Return the (x, y) coordinate for the center point of the cell that contains the specified text.  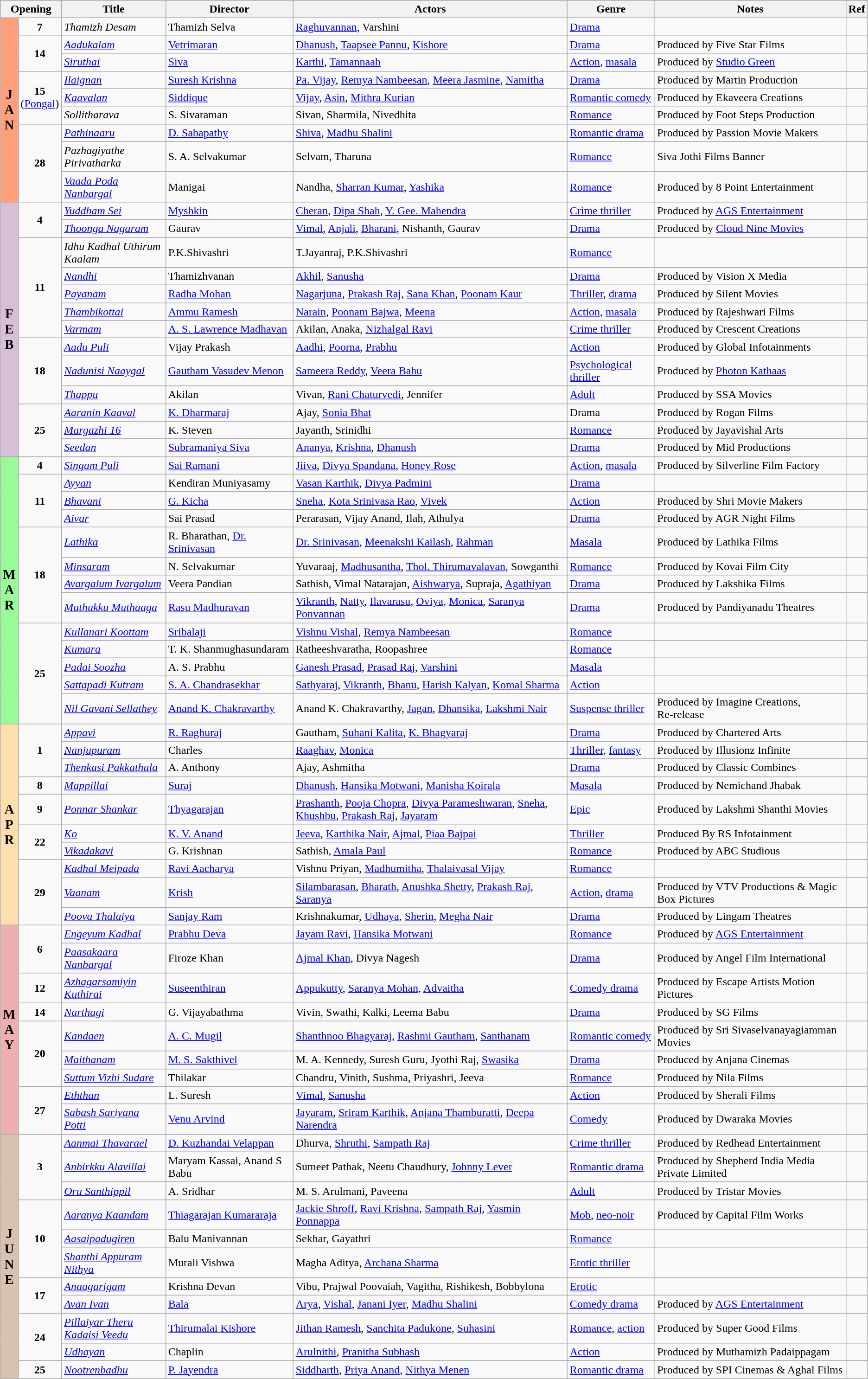
Produced by Sri Sivaselvanayagiamman Movies (750, 1036)
8 (40, 785)
K. Dharmaraj (229, 412)
Aadu Puli (114, 347)
Produced By RS Infotainment (750, 833)
9 (40, 809)
Ajay, Ashmitha (430, 768)
Nagarjuna, Prakash Raj, Sana Khan, Poonam Kaur (430, 294)
Produced by SG Films (750, 1012)
Aanmai Thavarael (114, 1143)
Sameera Reddy, Veera Bahu (430, 371)
Gaurav (229, 228)
Produced by Martin Production (750, 80)
Sribalaji (229, 632)
Produced by Silverline Film Factory (750, 465)
Avargalum Ivargalum (114, 584)
A. C. Mugil (229, 1036)
Produced by Passion Movie Makers (750, 133)
Ammu Ramesh (229, 312)
Produced by Silent Movies (750, 294)
Siva (229, 62)
Aivar (114, 518)
S. Sivaraman (229, 115)
Thambikottai (114, 312)
Anbirkku Alavillai (114, 1167)
10 (40, 1238)
Vishnu Priyan, Madhumitha, Thalaivasal Vijay (430, 868)
Selvam, Tharuna (430, 157)
Produced by Sherali Films (750, 1095)
Siddharth, Priya Anand, Nithya Menen (430, 1370)
Siruthai (114, 62)
Paasakaara Nanbargal (114, 958)
Maithanam (114, 1060)
Produced by Lakshmi Shanthi Movies (750, 809)
Thriller, drama (611, 294)
Jayam Ravi, Hansika Motwani (430, 934)
Ref (857, 9)
K. V. Anand (229, 833)
Udhayan (114, 1352)
Seedan (114, 448)
Yuddham Sei (114, 211)
Genre (611, 9)
Dhurva, Shruthi, Sampath Raj (430, 1143)
Produced by SPI Cinemas & Aghal Films (750, 1370)
Vikadakavi (114, 851)
Sathish, Vimal Natarajan, Aishwarya, Supraja, Agathiyan (430, 584)
Produced by Anjana Cinemas (750, 1060)
Akilan, Anaka, Nizhalgal Ravi (430, 329)
K. Steven (229, 430)
Varmam (114, 329)
Firoze Khan (229, 958)
A. Anthony (229, 768)
Produced by VTV Productions & Magic Box Pictures (750, 892)
Appukutty, Saranya Mohan, Advaitha (430, 988)
Produced by Studio Green (750, 62)
Charles (229, 750)
Vaada Poda Nanbargal (114, 186)
Aasaipadugiren (114, 1238)
Aaranin Kaaval (114, 412)
Vishnu Vishal, Remya Nambeesan (430, 632)
Thamizh Desam (114, 27)
Sattapadi Kutram (114, 685)
Vimal, Anjali, Bharani, Nishanth, Gaurav (430, 228)
Produced by SSA Movies (750, 395)
3 (40, 1167)
Siva Jothi Films Banner (750, 157)
Akilan (229, 395)
Shanthnoo Bhagyaraj, Rashmi Gautham, Santhanam (430, 1036)
Venu Arvind (229, 1119)
Produced by AGR Night Films (750, 518)
Vijay, Asin, Mithra Kurian (430, 97)
Engeyum Kadhal (114, 934)
R. Raghuraj (229, 732)
Thyagarajan (229, 809)
Produced by Global Infotainments (750, 347)
Produced by Chartered Arts (750, 732)
Gautham Vasudev Menon (229, 371)
Produced by Lingam Theatres (750, 917)
Myshkin (229, 211)
28 (40, 163)
Jackie Shroff, Ravi Krishna, Sampath Raj, Yasmin Ponnappa (430, 1214)
Anand K. Chakravarthy (229, 709)
T. K. Shanmughasundaram (229, 649)
Vivan, Rani Chaturvedi, Jennifer (430, 395)
Sumeet Pathak, Neetu Chaudhury, Johnny Lever (430, 1167)
Kaavalan (114, 97)
Nandha, Sharran Kumar, Yashika (430, 186)
R. Bharathan, Dr. Srinivasan (229, 542)
Karthi, Tamannaah (430, 62)
Idhu Kadhal Uthirum Kaalam (114, 252)
Produced by Crescent Creations (750, 329)
Arulnithi, Pranitha Subhash (430, 1352)
Produced by Escape Artists Motion Pictures (750, 988)
Ko (114, 833)
Shiva, Madhu Shalini (430, 133)
Produced by Nemichand Jhabak (750, 785)
Payanam (114, 294)
Magha Aditya, Archana Sharma (430, 1263)
Ajmal Khan, Divya Nagesh (430, 958)
Erotic (611, 1287)
Krish (229, 892)
Sneha, Kota Srinivasa Rao, Vivek (430, 500)
Ratheeshvaratha, Roopashree (430, 649)
Jayanth, Srinidhi (430, 430)
G. Krishnan (229, 851)
Produced by Rajeshwari Films (750, 312)
Produced by Redhead Entertainment (750, 1143)
Pillaiyar Theru Kadaisi Veedu (114, 1328)
Thriller (611, 833)
Akhil, Sanusha (430, 276)
Dr. Srinivasan, Meenakshi Kailash, Rahman (430, 542)
Vimal, Sanusha (430, 1095)
Action, drama (611, 892)
Thriller, fantasy (611, 750)
Produced by Shepherd India Media Private Limited (750, 1167)
Vibu, Prajwal Poovaiah, Vagitha, Rishikesh, Bobbylona (430, 1287)
Thilakar (229, 1078)
Notes (750, 9)
1 (40, 750)
Suraj (229, 785)
Produced by Ekaveera Creations (750, 97)
Ajay, Sonia Bhat (430, 412)
Maryam Kassai, Anand S Babu (229, 1167)
Padai Soozha (114, 667)
Eththan (114, 1095)
Silambarasan, Bharath, Anushka Shetty, Prakash Raj, Saranya (430, 892)
Psychological thriller (611, 371)
Comedy (611, 1119)
Veera Pandian (229, 584)
Anaagarigam (114, 1287)
Produced by ABC Studious (750, 851)
Raaghav, Monica (430, 750)
Suspense thriller (611, 709)
Romance, action (611, 1328)
15(Pongal) (40, 97)
Suresh Krishna (229, 80)
Produced by Shri Movie Makers (750, 500)
Muthukku Muthaaga (114, 608)
Thenkasi Pakkathula (114, 768)
Aadukalam (114, 45)
Vetrimaran (229, 45)
Poova Thalaiya (114, 917)
Bala (229, 1304)
Pazhagiyathe Pirivatharka (114, 157)
Yuvaraaj, Madhusantha, Thol. Thirumavalavan, Sowganthi (430, 566)
Raghuvannan, Varshini (430, 27)
Jithan Ramesh, Sanchita Padukone, Suhasini (430, 1328)
Produced by Lakshika Films (750, 584)
Pathinaaru (114, 133)
Aaranya Kaandam (114, 1214)
Nootrenbadhu (114, 1370)
Vijay Prakash (229, 347)
JUNE (9, 1256)
Thamizh Selva (229, 27)
Vikranth, Natty, Ilavarasu, Oviya, Monica, Saranya Ponvannan (430, 608)
29 (40, 892)
Ananya, Krishna, Dhanush (430, 448)
12 (40, 988)
Azhagarsamiyin Kuthirai (114, 988)
M. A. Kennedy, Suresh Guru, Jyothi Raj, Swasika (430, 1060)
Rasu Madhuravan (229, 608)
Bhavani (114, 500)
Produced by Dwaraka Movies (750, 1119)
Kullanari Koottam (114, 632)
Nil Gavani Sellathey (114, 709)
Produced by Vision X Media (750, 276)
Chaplin (229, 1352)
Siddique (229, 97)
Produced by Muthamizh Padaippagam (750, 1352)
Manigai (229, 186)
Kendiran Muniyasamy (229, 483)
MAY (9, 1030)
D. Kuzhandai Velappan (229, 1143)
Chandru, Vinith, Sushma, Priyashri, Jeeva (430, 1078)
Ilaignan (114, 80)
A. S. Lawrence Madhavan (229, 329)
Dhanush, Taapsee Pannu, Kishore (430, 45)
Dhanush, Hansika Motwani, Manisha Koirala (430, 785)
G. Vijayabathma (229, 1012)
Kadhal Meipada (114, 868)
17 (40, 1296)
Nanjupuram (114, 750)
Produced by Kovai Film City (750, 566)
22 (40, 842)
M. S. Sakthivel (229, 1060)
Jiiva, Divya Spandana, Honey Rose (430, 465)
Suttum Vizhi Sudare (114, 1078)
T.Jayanraj, P.K.Shivashri (430, 252)
Thoonga Nagaram (114, 228)
Vivin, Swathi, Kalki, Leema Babu (430, 1012)
Narain, Poonam Bajwa, Meena (430, 312)
Produced by Nila Films (750, 1078)
Arya, Vishal, Janani Iyer, Madhu Shalini (430, 1304)
24 (40, 1337)
Actors (430, 9)
Pa. Vijay, Remya Nambeesan, Meera Jasmine, Namitha (430, 80)
Erotic thriller (611, 1263)
Singam Puli (114, 465)
Kumara (114, 649)
Vasan Karthik, Divya Padmini (430, 483)
JAN (9, 110)
Ayyan (114, 483)
Produced by Cloud Nine Movies (750, 228)
Produced by Classic Combines (750, 768)
Perarasan, Vijay Anand, Ilah, Athulya (430, 518)
Prashanth, Pooja Chopra, Divya Parameshwaran, Sneha, Khushbu, Prakash Raj, Jayaram (430, 809)
Nadunisi Naaygal (114, 371)
P. Jayendra (229, 1370)
Ponnar Shankar (114, 809)
Oru Santhippil (114, 1191)
N. Selvakumar (229, 566)
Director (229, 9)
Title (114, 9)
Thirumalai Kishore (229, 1328)
7 (40, 27)
Prabhu Deva (229, 934)
Sathyaraj, Vikranth, Bhanu, Harish Kalyan, Komal Sharma (430, 685)
Sabash Sariyana Potti (114, 1119)
Gautham, Suhani Kalita, K. Bhagyaraj (430, 732)
Produced by Tristar Movies (750, 1191)
Subramaniya Siva (229, 448)
D. Sabapathy (229, 133)
Ravi Aacharya (229, 868)
M. S. Arulmani, Paveena (430, 1191)
Jeeva, Karthika Nair, Ajmal, Piaa Bajpai (430, 833)
Thamizhvanan (229, 276)
20 (40, 1054)
Produced by Super Good Films (750, 1328)
Thiagarajan Kumararaja (229, 1214)
Suseenthiran (229, 988)
Margazhi 16 (114, 430)
S. A. Selvakumar (229, 157)
Produced by Lathika Films (750, 542)
Produced by Imagine Creations,Re-release (750, 709)
Produced by Five Star Films (750, 45)
Vaanam (114, 892)
Produced by Mid Productions (750, 448)
Mappillai (114, 785)
Sekhar, Gayathri (430, 1238)
Produced by Angel Film International (750, 958)
Nandhi (114, 276)
Produced by Jayavishal Arts (750, 430)
A. Sridhar (229, 1191)
Produced by Capital Film Works (750, 1214)
Shanthi Appuram Nithya (114, 1263)
Produced by Foot Steps Production (750, 115)
6 (40, 949)
S. A. Chandrasekhar (229, 685)
Krishnakumar, Udhaya, Sherin, Megha Nair (430, 917)
Murali Vishwa (229, 1263)
Produced by Pandiyanadu Theatres (750, 608)
27 (40, 1110)
L. Suresh (229, 1095)
Thappu (114, 395)
Sai Ramani (229, 465)
Anand K. Chakravarthy, Jagan, Dhansika, Lakshmi Nair (430, 709)
Sathish, Amala Paul (430, 851)
Lathika (114, 542)
Sai Prasad (229, 518)
Produced by Illusionz Infinite (750, 750)
Cheran, Dipa Shah, Y. Gee. Mahendra (430, 211)
Ganesh Prasad, Prasad Raj, Varshini (430, 667)
Kandaen (114, 1036)
Mob, neo-noir (611, 1214)
Produced by 8 Point Entertainment (750, 186)
Opening (31, 9)
Sivan, Sharmila, Nivedhita (430, 115)
G. Kicha (229, 500)
Minsaram (114, 566)
MAR (9, 590)
Epic (611, 809)
Radha Mohan (229, 294)
FEB (9, 329)
Appavi (114, 732)
Sanjay Ram (229, 917)
Jayaram, Sriram Karthik, Anjana Thamburatti, Deepa Narendra (430, 1119)
Produced by Rogan Films (750, 412)
Produced by Photon Kathaas (750, 371)
Narthagi (114, 1012)
APR (9, 825)
Sollitharava (114, 115)
Aadhi, Poorna, Prabhu (430, 347)
Avan Ivan (114, 1304)
A. S. Prabhu (229, 667)
Krishna Devan (229, 1287)
Balu Manivannan (229, 1238)
P.K.Shivashri (229, 252)
